Detect which cell encompasses the target text, then output its (X, Y) center coordinate. 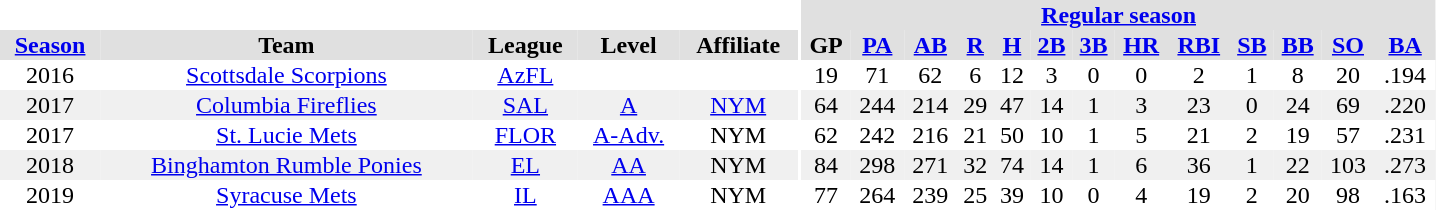
.163 (1406, 195)
57 (1348, 135)
BA (1406, 45)
PA (878, 45)
AzFL (526, 75)
.231 (1406, 135)
239 (930, 195)
32 (976, 165)
BB (1298, 45)
Columbia Fireflies (286, 105)
SAL (526, 105)
3B (1093, 45)
.273 (1406, 165)
12 (1012, 75)
298 (878, 165)
242 (878, 135)
Scottsdale Scorpions (286, 75)
5 (1142, 135)
Season (50, 45)
League (526, 45)
64 (826, 105)
271 (930, 165)
St. Lucie Mets (286, 135)
H (1012, 45)
IL (526, 195)
SO (1348, 45)
264 (878, 195)
47 (1012, 105)
.194 (1406, 75)
A (628, 105)
103 (1348, 165)
R (976, 45)
216 (930, 135)
2018 (50, 165)
Syracuse Mets (286, 195)
69 (1348, 105)
.220 (1406, 105)
HR (1142, 45)
Regular season (1118, 15)
A-Adv. (628, 135)
FLOR (526, 135)
SB (1252, 45)
71 (878, 75)
74 (1012, 165)
AB (930, 45)
214 (930, 105)
8 (1298, 75)
29 (976, 105)
Binghamton Rumble Ponies (286, 165)
RBI (1199, 45)
AAA (628, 195)
Team (286, 45)
84 (826, 165)
244 (878, 105)
36 (1199, 165)
22 (1298, 165)
2B (1051, 45)
2016 (50, 75)
77 (826, 195)
50 (1012, 135)
23 (1199, 105)
AA (628, 165)
Level (628, 45)
24 (1298, 105)
EL (526, 165)
2019 (50, 195)
4 (1142, 195)
Affiliate (738, 45)
98 (1348, 195)
25 (976, 195)
39 (1012, 195)
GP (826, 45)
